Extract the [X, Y] coordinate from the center of the cell holding the provided text.  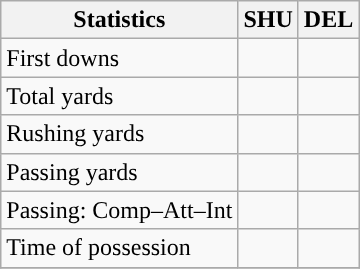
Total yards [120, 96]
First downs [120, 58]
Statistics [120, 20]
DEL [328, 20]
Passing yards [120, 172]
Passing: Comp–Att–Int [120, 210]
Rushing yards [120, 134]
Time of possession [120, 248]
SHU [268, 20]
